For the text-containing cell, return its midpoint in (X, Y) coordinate format. 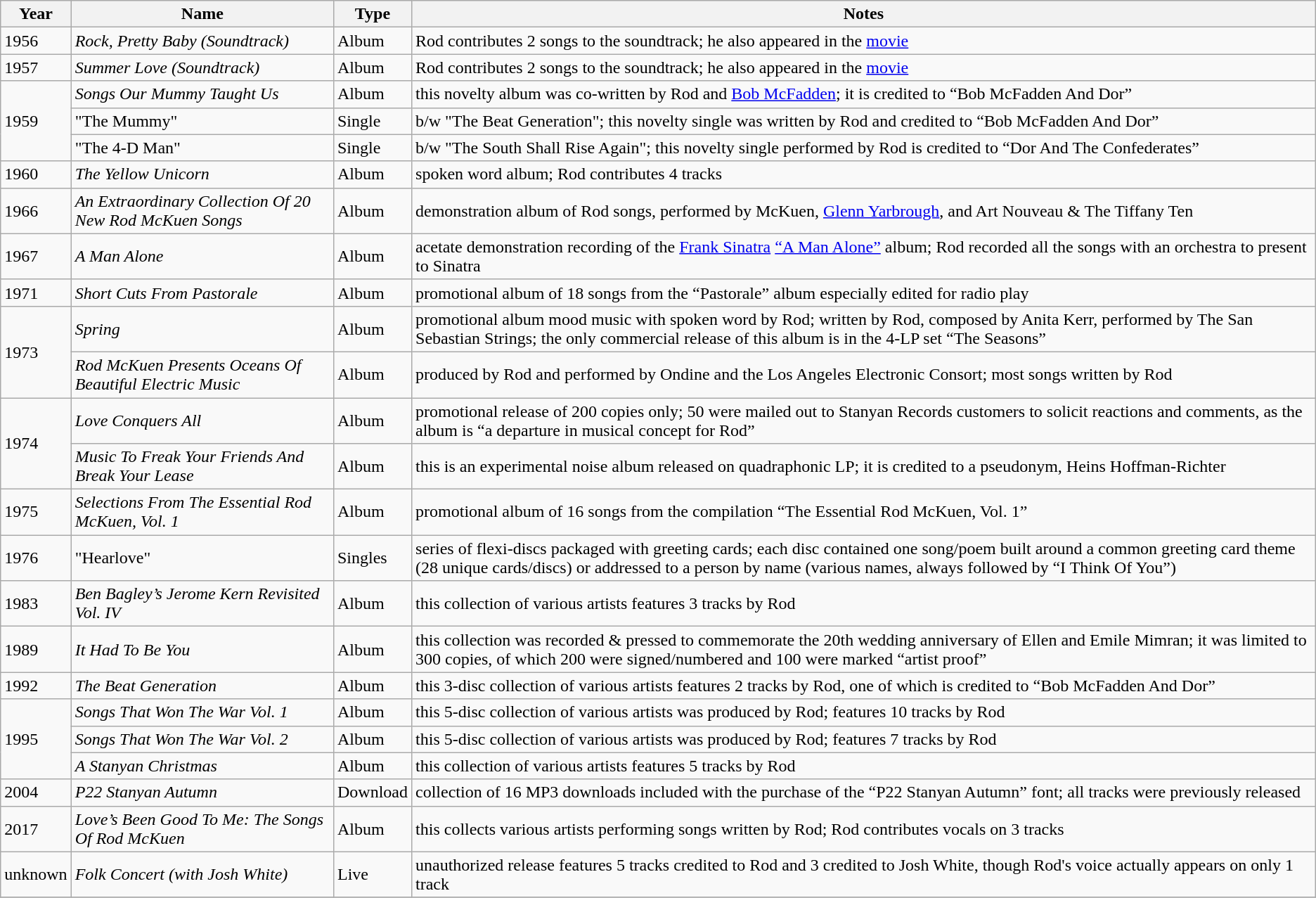
1956 (36, 41)
this collection of various artists features 5 tracks by Rod (864, 766)
"The Mummy" (202, 121)
Download (373, 793)
Selections From The Essential Rod McKuen, Vol. 1 (202, 512)
It Had To Be You (202, 650)
P22 Stanyan Autumn (202, 793)
Type (373, 14)
Songs That Won The War Vol. 2 (202, 739)
Singles (373, 558)
Short Cuts From Pastorale (202, 293)
Spring (202, 329)
Notes (864, 14)
demonstration album of Rod songs, performed by McKuen, Glenn Yarbrough, and Art Nouveau & The Tiffany Ten (864, 211)
b/w "The Beat Generation"; this novelty single was written by Rod and credited to “Bob McFadden And Dor” (864, 121)
Love’s Been Good To Me: The Songs Of Rod McKuen (202, 828)
The Yellow Unicorn (202, 174)
promotional album of 18 songs from the “Pastorale” album especially edited for radio play (864, 293)
Songs That Won The War Vol. 1 (202, 712)
1957 (36, 68)
2017 (36, 828)
this 5-disc collection of various artists was produced by Rod; features 10 tracks by Rod (864, 712)
A Man Alone (202, 256)
this collects various artists performing songs written by Rod; Rod contributes vocals on 3 tracks (864, 828)
Music To Freak Your Friends And Break Your Lease (202, 467)
unauthorized release features 5 tracks credited to Rod and 3 credited to Josh White, though Rod's voice actually appears on only 1 track (864, 875)
collection of 16 MP3 downloads included with the purchase of the “P22 Stanyan Autumn” font; all tracks were previously released (864, 793)
Ben Bagley’s Jerome Kern Revisited Vol. IV (202, 603)
this collection of various artists features 3 tracks by Rod (864, 603)
Name (202, 14)
1973 (36, 352)
Folk Concert (with Josh White) (202, 875)
2004 (36, 793)
Summer Love (Soundtrack) (202, 68)
promotional album of 16 songs from the compilation “The Essential Rod McKuen, Vol. 1” (864, 512)
acetate demonstration recording of the Frank Sinatra “A Man Alone” album; Rod recorded all the songs with an orchestra to present to Sinatra (864, 256)
The Beat Generation (202, 686)
1989 (36, 650)
"Hearlove" (202, 558)
Songs Our Mummy Taught Us (202, 94)
b/w "The South Shall Rise Again"; this novelty single performed by Rod is credited to “Dor And The Confederates” (864, 148)
An Extraordinary Collection Of 20 New Rod McKuen Songs (202, 211)
1992 (36, 686)
Year (36, 14)
this 5-disc collection of various artists was produced by Rod; features 7 tracks by Rod (864, 739)
1995 (36, 739)
spoken word album; Rod contributes 4 tracks (864, 174)
Love Conquers All (202, 421)
1967 (36, 256)
1983 (36, 603)
Rod McKuen Presents Oceans Of Beautiful Electric Music (202, 374)
this novelty album was co-written by Rod and Bob McFadden; it is credited to “Bob McFadden And Dor” (864, 94)
this 3-disc collection of various artists features 2 tracks by Rod, one of which is credited to “Bob McFadden And Dor” (864, 686)
1975 (36, 512)
A Stanyan Christmas (202, 766)
Rock, Pretty Baby (Soundtrack) (202, 41)
1974 (36, 444)
1966 (36, 211)
unknown (36, 875)
1976 (36, 558)
1959 (36, 121)
1971 (36, 293)
"The 4-D Man" (202, 148)
produced by Rod and performed by Ondine and the Los Angeles Electronic Consort; most songs written by Rod (864, 374)
1960 (36, 174)
Live (373, 875)
this is an experimental noise album released on quadraphonic LP; it is credited to a pseudonym, Heins Hoffman-Richter (864, 467)
